Return the (x, y) coordinate for the center point of the cell that contains the specified text.  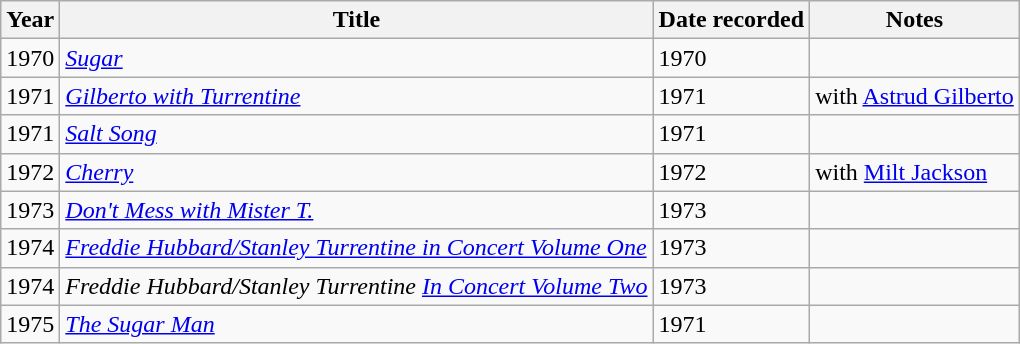
Date recorded (732, 20)
Don't Mess with Mister T. (356, 210)
Salt Song (356, 134)
Title (356, 20)
Year (30, 20)
Freddie Hubbard/Stanley Turrentine in Concert Volume One (356, 248)
Notes (915, 20)
Freddie Hubbard/Stanley Turrentine In Concert Volume Two (356, 286)
Cherry (356, 172)
Gilberto with Turrentine (356, 96)
with Astrud Gilberto (915, 96)
The Sugar Man (356, 324)
with Milt Jackson (915, 172)
Sugar (356, 58)
1975 (30, 324)
